From the cell containing the given text, extract its center point as [x, y] coordinate. 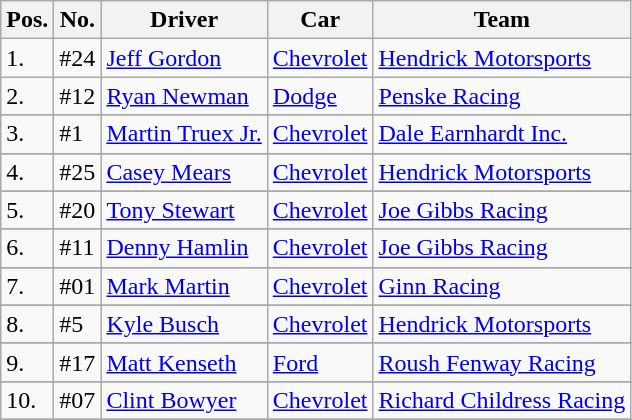
Martin Truex Jr. [184, 134]
Ryan Newman [184, 96]
5. [28, 210]
Dodge [320, 96]
Tony Stewart [184, 210]
#17 [78, 362]
Roush Fenway Racing [502, 362]
Mark Martin [184, 286]
Driver [184, 20]
6. [28, 248]
#07 [78, 400]
1. [28, 58]
7. [28, 286]
Matt Kenseth [184, 362]
2. [28, 96]
Team [502, 20]
No. [78, 20]
Jeff Gordon [184, 58]
Denny Hamlin [184, 248]
#25 [78, 172]
Ford [320, 362]
Ginn Racing [502, 286]
3. [28, 134]
Casey Mears [184, 172]
Clint Bowyer [184, 400]
4. [28, 172]
#20 [78, 210]
8. [28, 324]
10. [28, 400]
Kyle Busch [184, 324]
Penske Racing [502, 96]
#24 [78, 58]
#01 [78, 286]
#5 [78, 324]
#1 [78, 134]
#12 [78, 96]
Dale Earnhardt Inc. [502, 134]
9. [28, 362]
Car [320, 20]
Richard Childress Racing [502, 400]
#11 [78, 248]
Pos. [28, 20]
